Locate the cell with the specified text and output its [x, y] center coordinate. 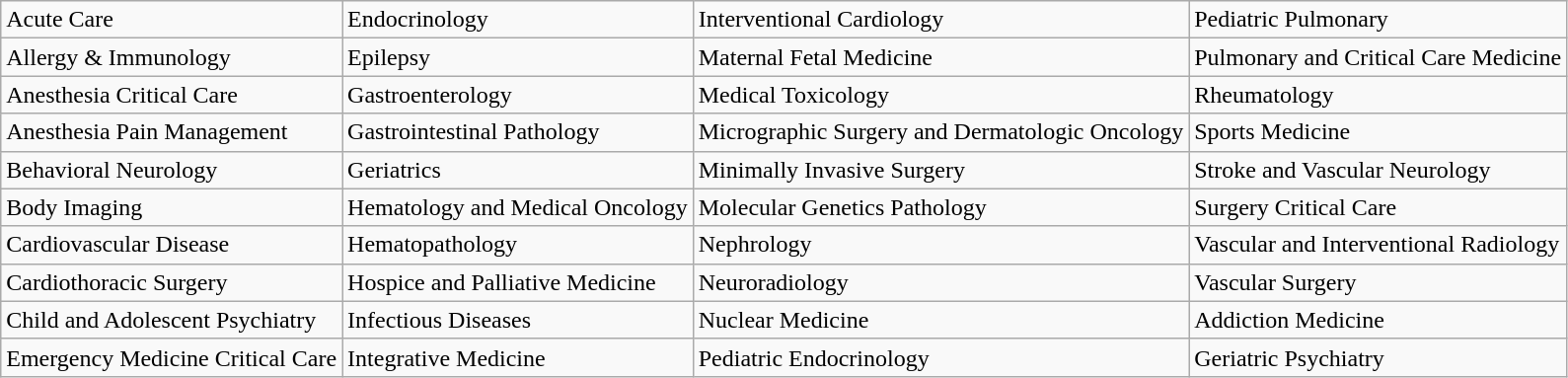
Anesthesia Critical Care [172, 95]
Child and Adolescent Psychiatry [172, 320]
Pediatric Pulmonary [1378, 20]
Minimally Invasive Surgery [940, 170]
Acute Care [172, 20]
Behavioral Neurology [172, 170]
Stroke and Vascular Neurology [1378, 170]
Rheumatology [1378, 95]
Anesthesia Pain Management [172, 132]
Surgery Critical Care [1378, 207]
Integrative Medicine [518, 357]
Vascular Surgery [1378, 282]
Hematology and Medical Oncology [518, 207]
Cardiovascular Disease [172, 245]
Pulmonary and Critical Care Medicine [1378, 57]
Allergy & Immunology [172, 57]
Addiction Medicine [1378, 320]
Nephrology [940, 245]
Emergency Medicine Critical Care [172, 357]
Pediatric Endocrinology [940, 357]
Medical Toxicology [940, 95]
Body Imaging [172, 207]
Geriatric Psychiatry [1378, 357]
Infectious Diseases [518, 320]
Interventional Cardiology [940, 20]
Sports Medicine [1378, 132]
Molecular Genetics Pathology [940, 207]
Geriatrics [518, 170]
Maternal Fetal Medicine [940, 57]
Neuroradiology [940, 282]
Gastrointestinal Pathology [518, 132]
Micrographic Surgery and Dermatologic Oncology [940, 132]
Gastroenterology [518, 95]
Epilepsy [518, 57]
Endocrinology [518, 20]
Vascular and Interventional Radiology [1378, 245]
Cardiothoracic Surgery [172, 282]
Hospice and Palliative Medicine [518, 282]
Nuclear Medicine [940, 320]
Hematopathology [518, 245]
